Output the [X, Y] coordinate of the center of the cell containing the given text.  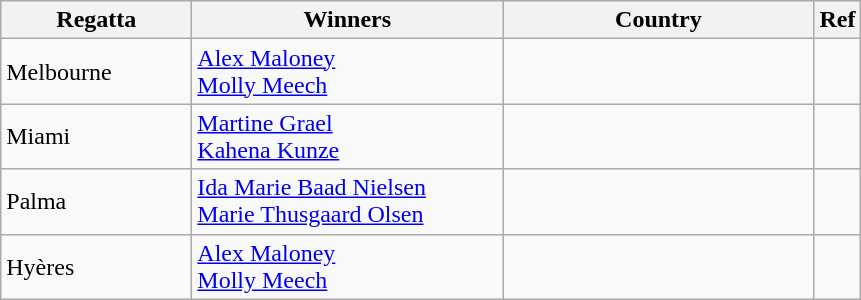
Ref [838, 20]
Melbourne [96, 72]
Miami [96, 136]
Palma [96, 202]
Ida Marie Baad NielsenMarie Thusgaard Olsen [348, 202]
Country [658, 20]
Regatta [96, 20]
Hyères [96, 266]
Winners [348, 20]
Martine GraelKahena Kunze [348, 136]
